Search for the cell housing the specified text and yield its [x, y] center coordinate. 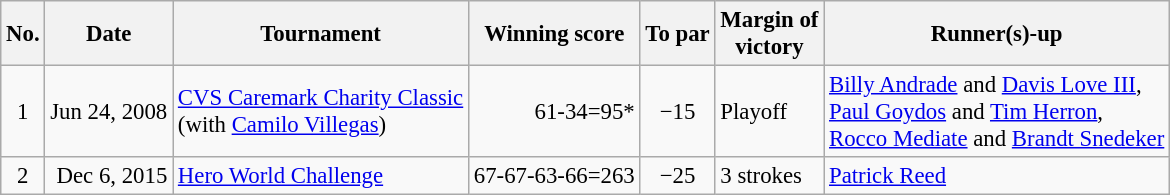
CVS Caremark Charity Classic(with Camilo Villegas) [321, 112]
Patrick Reed [997, 176]
Playoff [770, 112]
61-34=95* [555, 112]
−25 [678, 176]
Margin ofvictory [770, 34]
67-67-63-66=263 [555, 176]
Jun 24, 2008 [109, 112]
Winning score [555, 34]
2 [23, 176]
Billy Andrade and Davis Love III, Paul Goydos and Tim Herron, Rocco Mediate and Brandt Snedeker [997, 112]
No. [23, 34]
Date [109, 34]
Tournament [321, 34]
To par [678, 34]
1 [23, 112]
3 strokes [770, 176]
Dec 6, 2015 [109, 176]
−15 [678, 112]
Runner(s)-up [997, 34]
Hero World Challenge [321, 176]
